Determine the [X, Y] coordinate at the center of the cell enclosing the given text.  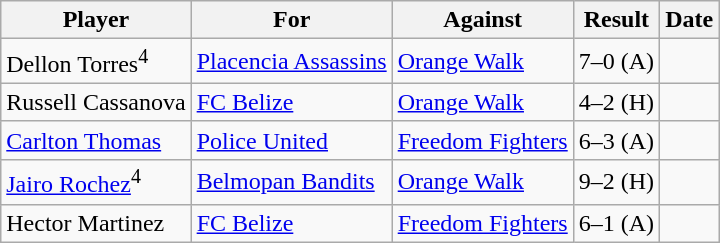
Dellon Torres4 [96, 62]
4–2 (H) [616, 102]
For [292, 20]
6–1 (A) [616, 223]
Placencia Assassins [292, 62]
Player [96, 20]
Belmopan Bandits [292, 182]
6–3 (A) [616, 140]
Carlton Thomas [96, 140]
Hector Martinez [96, 223]
Result [616, 20]
Jairo Rochez4 [96, 182]
7–0 (A) [616, 62]
Police United [292, 140]
9–2 (H) [616, 182]
Russell Cassanova [96, 102]
Against [482, 20]
Date [690, 20]
